Output the (X, Y) coordinate of the center of the cell containing the given text.  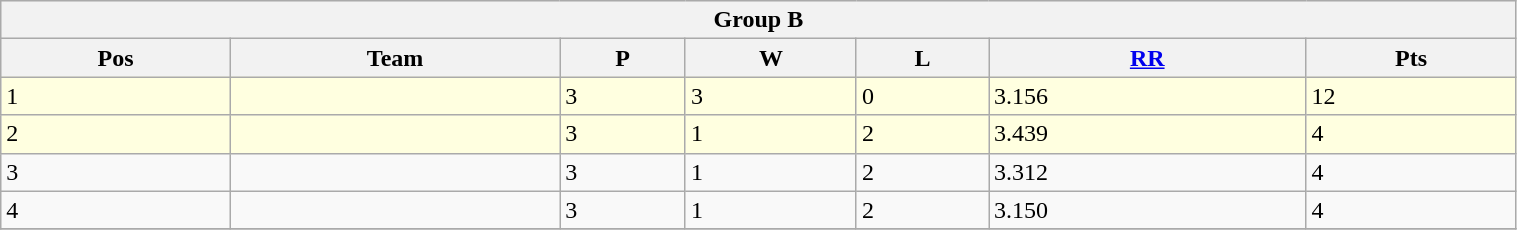
Pos (116, 58)
0 (922, 96)
Pts (1411, 58)
Team (394, 58)
Group B (758, 20)
W (770, 58)
RR (1146, 58)
3.150 (1146, 210)
3.312 (1146, 172)
P (623, 58)
3.439 (1146, 134)
L (922, 58)
12 (1411, 96)
3.156 (1146, 96)
